Pinpoint the cell where the given text exists, returning its [x, y] midpoint coordinate. 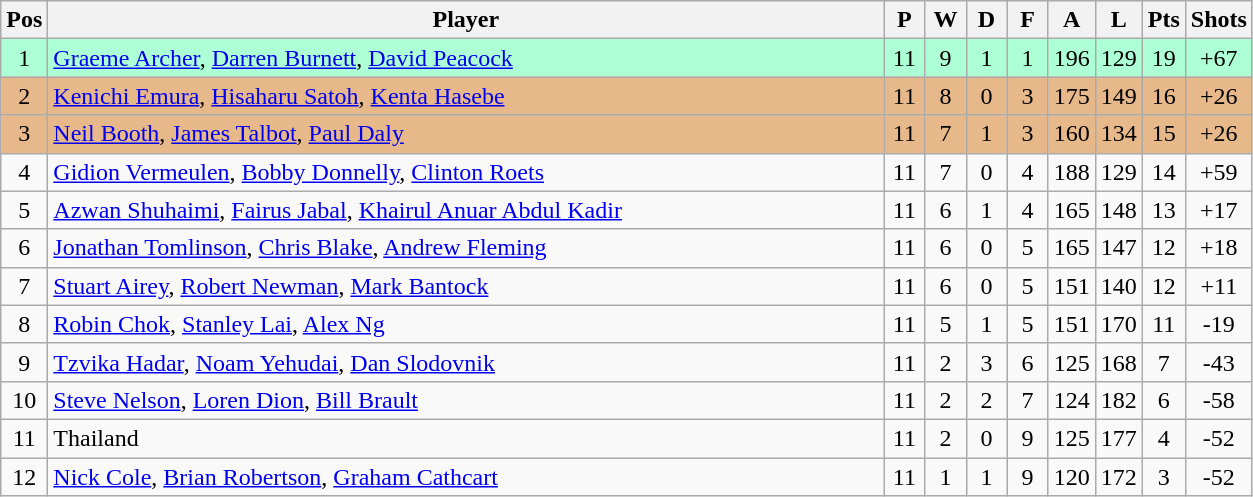
120 [1072, 477]
Tzvika Hadar, Noam Yehudai, Dan Slodovnik [466, 362]
W [946, 20]
182 [1118, 400]
188 [1072, 172]
Pos [24, 20]
140 [1118, 286]
A [1072, 20]
160 [1072, 134]
170 [1118, 324]
Pts [1164, 20]
Steve Nelson, Loren Dion, Bill Brault [466, 400]
196 [1072, 58]
Gidion Vermeulen, Bobby Donnelly, Clinton Roets [466, 172]
Stuart Airey, Robert Newman, Mark Bantock [466, 286]
F [1028, 20]
175 [1072, 96]
177 [1118, 438]
Neil Booth, James Talbot, Paul Daly [466, 134]
149 [1118, 96]
+17 [1218, 210]
Thailand [466, 438]
+18 [1218, 248]
134 [1118, 134]
+59 [1218, 172]
Shots [1218, 20]
L [1118, 20]
-58 [1218, 400]
172 [1118, 477]
Graeme Archer, Darren Burnett, David Peacock [466, 58]
Nick Cole, Brian Robertson, Graham Cathcart [466, 477]
14 [1164, 172]
148 [1118, 210]
+67 [1218, 58]
D [986, 20]
-43 [1218, 362]
P [904, 20]
Jonathan Tomlinson, Chris Blake, Andrew Fleming [466, 248]
147 [1118, 248]
19 [1164, 58]
+11 [1218, 286]
Player [466, 20]
10 [24, 400]
-19 [1218, 324]
Kenichi Emura, Hisaharu Satoh, Kenta Hasebe [466, 96]
13 [1164, 210]
124 [1072, 400]
Robin Chok, Stanley Lai, Alex Ng [466, 324]
15 [1164, 134]
Azwan Shuhaimi, Fairus Jabal, Khairul Anuar Abdul Kadir [466, 210]
16 [1164, 96]
168 [1118, 362]
